Capture the cell that displays the provided text and extract its (X, Y) central coordinate. 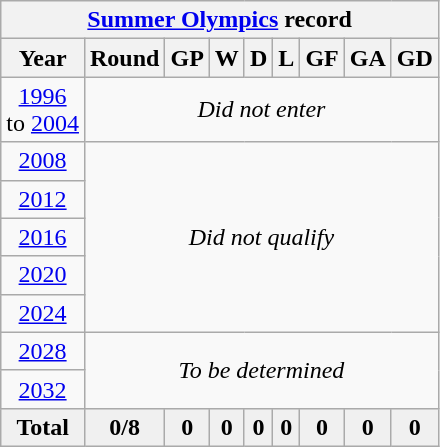
GP (187, 58)
D (258, 58)
1996to 2004 (43, 110)
2024 (43, 313)
Total (43, 427)
Did not qualify (261, 237)
To be determined (261, 370)
2008 (43, 161)
2016 (43, 237)
2012 (43, 199)
Round (124, 58)
W (226, 58)
GA (368, 58)
Did not enter (261, 110)
GD (414, 58)
GF (322, 58)
2028 (43, 351)
L (286, 58)
0/8 (124, 427)
2020 (43, 275)
Year (43, 58)
Summer Olympics record (220, 20)
2032 (43, 389)
